Return [x, y] of the center of cell containing provided text 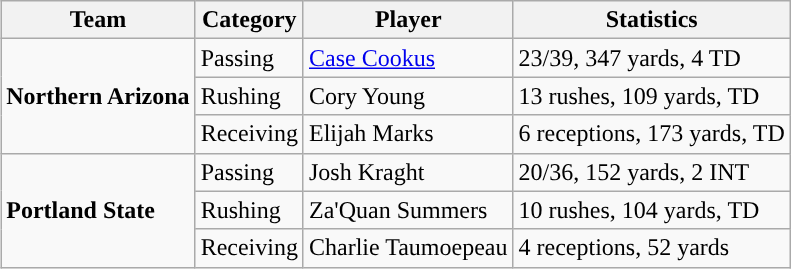
13 rushes, 109 yards, TD [652, 96]
Za'Quan Summers [408, 210]
20/36, 152 yards, 2 INT [652, 172]
Josh Kraght [408, 172]
10 rushes, 104 yards, TD [652, 210]
Elijah Marks [408, 134]
Category [249, 20]
Cory Young [408, 96]
Statistics [652, 20]
Portland State [98, 210]
23/39, 347 yards, 4 TD [652, 58]
Charlie Taumoepeau [408, 248]
6 receptions, 173 yards, TD [652, 134]
Team [98, 20]
Northern Arizona [98, 96]
Player [408, 20]
4 receptions, 52 yards [652, 248]
Case Cookus [408, 58]
